Output the (x, y) coordinate of the center of the cell containing the given text.  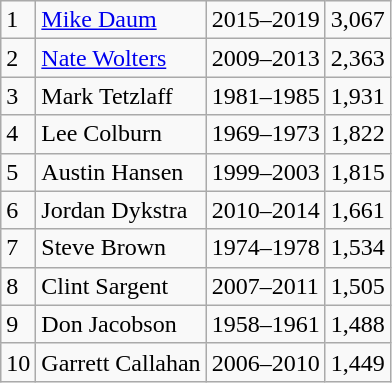
1974–1978 (266, 248)
2015–2019 (266, 20)
1,822 (358, 134)
3 (18, 96)
1,815 (358, 172)
2006–2010 (266, 362)
6 (18, 210)
Don Jacobson (121, 324)
1,661 (358, 210)
2 (18, 58)
1981–1985 (266, 96)
Mark Tetzlaff (121, 96)
2010–2014 (266, 210)
1,534 (358, 248)
3,067 (358, 20)
Lee Colburn (121, 134)
2007–2011 (266, 286)
1969–1973 (266, 134)
Nate Wolters (121, 58)
4 (18, 134)
Steve Brown (121, 248)
1 (18, 20)
5 (18, 172)
Clint Sargent (121, 286)
1,449 (358, 362)
9 (18, 324)
1,488 (358, 324)
1,505 (358, 286)
7 (18, 248)
Garrett Callahan (121, 362)
8 (18, 286)
Mike Daum (121, 20)
2009–2013 (266, 58)
Austin Hansen (121, 172)
1999–2003 (266, 172)
Jordan Dykstra (121, 210)
1958–1961 (266, 324)
10 (18, 362)
1,931 (358, 96)
2,363 (358, 58)
